Detect which cell encompasses the target text, then output its (X, Y) center coordinate. 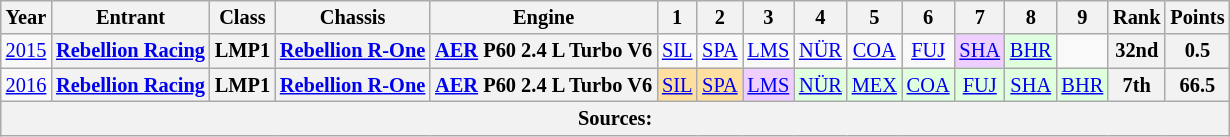
Sources: (616, 118)
66.5 (1197, 85)
Chassis (352, 17)
Rank (1136, 17)
Points (1197, 17)
3 (768, 17)
Class (242, 17)
8 (1031, 17)
1 (677, 17)
7 (979, 17)
32nd (1136, 51)
2 (720, 17)
0.5 (1197, 51)
7th (1136, 85)
6 (928, 17)
5 (874, 17)
9 (1083, 17)
MEX (874, 85)
Year (26, 17)
2015 (26, 51)
Entrant (130, 17)
4 (820, 17)
2016 (26, 85)
Engine (544, 17)
